Capture the cell that displays the provided text and extract its (X, Y) central coordinate. 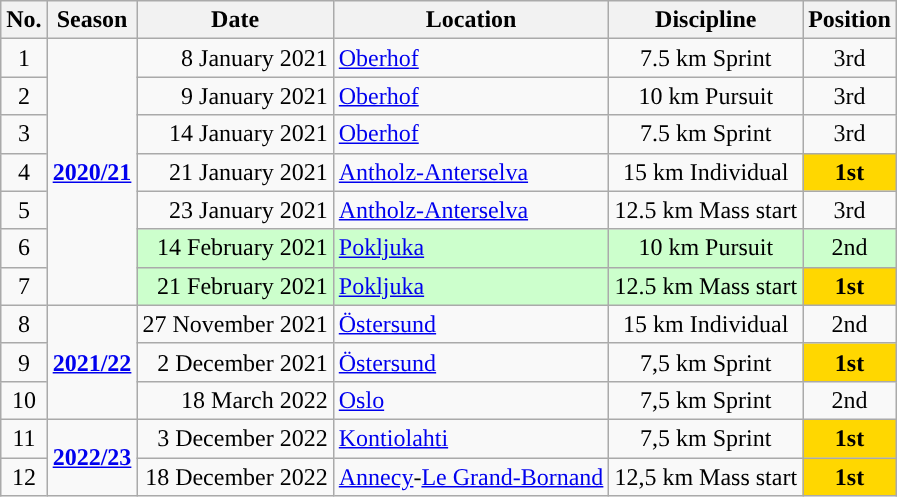
2 December 2021 (235, 362)
Annecy-Le Grand-Bornand (471, 477)
11 (24, 438)
3 (24, 134)
2022/23 (92, 457)
Location (471, 20)
27 November 2021 (235, 324)
23 January 2021 (235, 210)
8 January 2021 (235, 58)
18 December 2022 (235, 477)
Position (850, 20)
12,5 km Mass start (706, 477)
8 (24, 324)
10 (24, 400)
3 December 2022 (235, 438)
9 (24, 362)
2 (24, 96)
12 (24, 477)
Date (235, 20)
9 January 2021 (235, 96)
21 January 2021 (235, 172)
4 (24, 172)
No. (24, 20)
7 (24, 286)
21 February 2021 (235, 286)
14 February 2021 (235, 248)
2021/22 (92, 362)
Discipline (706, 20)
Season (92, 20)
5 (24, 210)
2020/21 (92, 172)
Oslo (471, 400)
14 January 2021 (235, 134)
1 (24, 58)
6 (24, 248)
18 March 2022 (235, 400)
Kontiolahti (471, 438)
